Extract the (x, y) coordinate from the center of the cell holding the provided text.  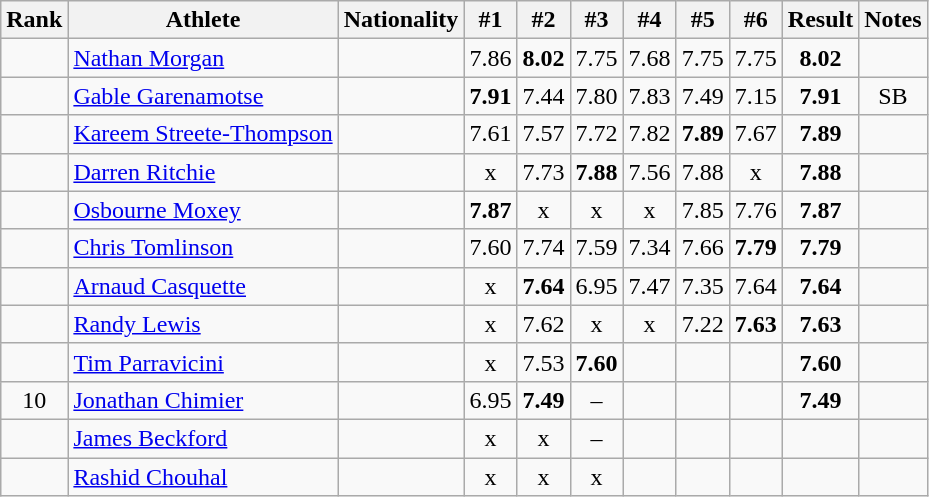
7.35 (702, 286)
7.86 (490, 58)
Athlete (203, 20)
Result (820, 20)
7.59 (596, 248)
7.67 (756, 134)
Nathan Morgan (203, 58)
Darren Ritchie (203, 172)
7.57 (544, 134)
Osbourne Moxey (203, 210)
7.22 (702, 324)
7.80 (596, 96)
7.76 (756, 210)
Rank (34, 20)
#2 (544, 20)
Gable Garenamotse (203, 96)
Rashid Chouhal (203, 477)
7.72 (596, 134)
#4 (650, 20)
7.15 (756, 96)
7.66 (702, 248)
James Beckford (203, 438)
Arnaud Casquette (203, 286)
7.44 (544, 96)
Randy Lewis (203, 324)
Chris Tomlinson (203, 248)
Tim Parravicini (203, 362)
7.74 (544, 248)
7.68 (650, 58)
#1 (490, 20)
7.85 (702, 210)
#6 (756, 20)
7.62 (544, 324)
Notes (893, 20)
7.56 (650, 172)
7.53 (544, 362)
10 (34, 400)
7.73 (544, 172)
7.34 (650, 248)
7.82 (650, 134)
Kareem Streete-Thompson (203, 134)
SB (893, 96)
7.47 (650, 286)
7.83 (650, 96)
#3 (596, 20)
#5 (702, 20)
Nationality (401, 20)
Jonathan Chimier (203, 400)
7.61 (490, 134)
